Determine the (x, y) coordinate at the center of the cell enclosing the given text.  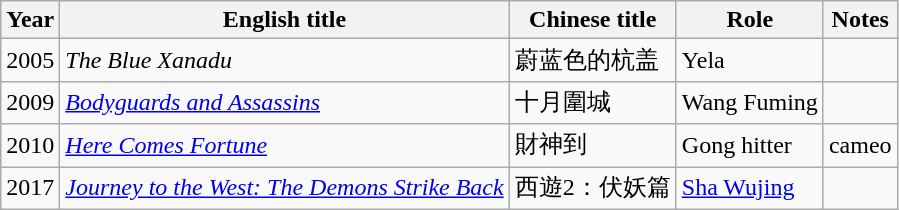
cameo (860, 146)
財神到 (592, 146)
Chinese title (592, 20)
Here Comes Fortune (284, 146)
十月圍城 (592, 102)
English title (284, 20)
蔚蓝色的杭盖 (592, 60)
西遊2：伏妖篇 (592, 188)
2009 (30, 102)
The Blue Xanadu (284, 60)
Journey to the West: The Demons Strike Back (284, 188)
Notes (860, 20)
2005 (30, 60)
Bodyguards and Assassins (284, 102)
Yela (750, 60)
Sha Wujing (750, 188)
Role (750, 20)
Gong hitter (750, 146)
Year (30, 20)
2010 (30, 146)
2017 (30, 188)
Wang Fuming (750, 102)
